Provide the [x, y] coordinate of the cell's center where the given text is located.  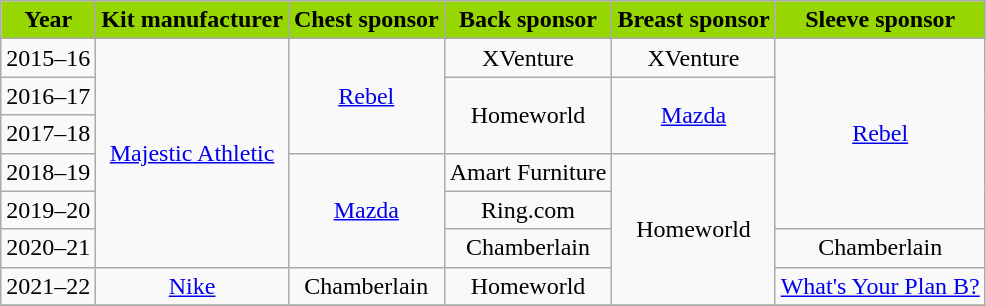
Year [48, 20]
Sleeve sponsor [880, 20]
2018–19 [48, 172]
Breast sponsor [694, 20]
Back sponsor [528, 20]
2015–16 [48, 58]
2020–21 [48, 248]
Nike [192, 286]
2019–20 [48, 210]
2017–18 [48, 134]
Kit manufacturer [192, 20]
Majestic Athletic [192, 153]
Ring.com [528, 210]
2016–17 [48, 96]
2021–22 [48, 286]
Chest sponsor [366, 20]
Amart Furniture [528, 172]
What's Your Plan B? [880, 286]
